Pinpoint the cell where the given text exists, returning its [x, y] midpoint coordinate. 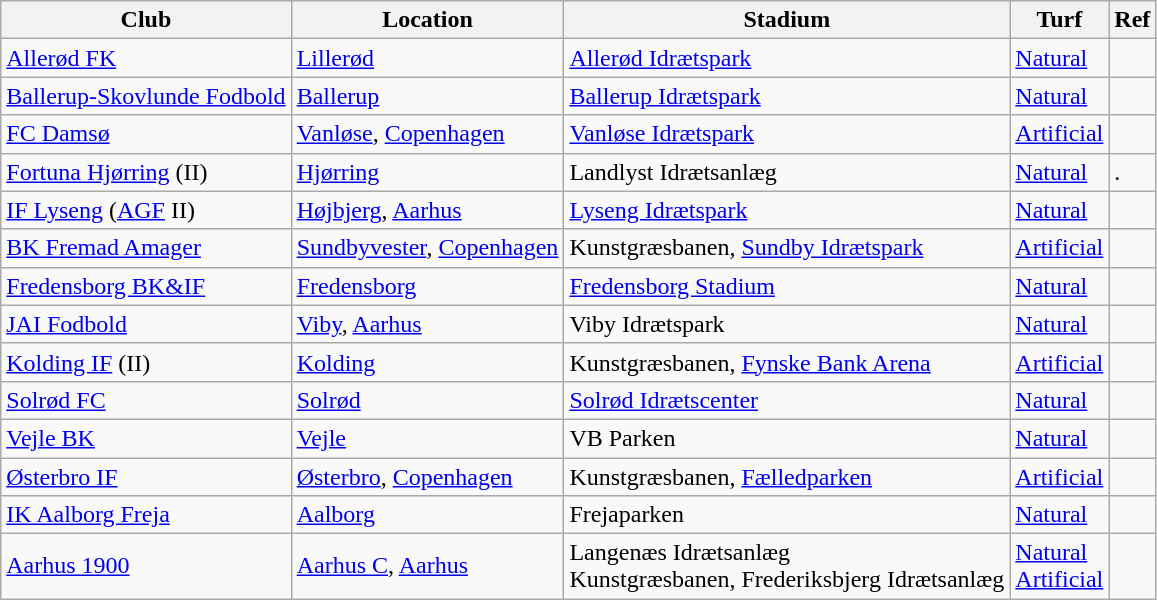
Solrød FC [146, 400]
Allerød FK [146, 58]
Vanløse Idrætspark [787, 134]
Ballerup [428, 96]
IK Aalborg Freja [146, 515]
Østerbro IF [146, 477]
Viby, Aarhus [428, 324]
Lillerød [428, 58]
Turf [1060, 20]
BK Fremad Amager [146, 248]
Ballerup-Skovlunde Fodbold [146, 96]
Kunstgræsbanen, Fælledparken [787, 477]
Sundbyvester, Copenhagen [428, 248]
Fredensborg BK&IF [146, 286]
Fredensborg [428, 286]
Lyseng Idrætspark [787, 210]
Location [428, 20]
Vanløse, Copenhagen [428, 134]
Kunstgræsbanen, Fynske Bank Arena [787, 362]
Aarhus C, Aarhus [428, 566]
Landlyst Idrætsanlæg [787, 172]
IF Lyseng (AGF II) [146, 210]
Ref [1132, 20]
Vejle BK [146, 438]
Vejle [428, 438]
Solrød Idrætscenter [787, 400]
VB Parken [787, 438]
Aarhus 1900 [146, 566]
. [1132, 172]
Viby Idrætspark [787, 324]
Kolding IF (II) [146, 362]
Hjørring [428, 172]
Fredensborg Stadium [787, 286]
Ballerup Idrætspark [787, 96]
Aalborg [428, 515]
Højbjerg, Aarhus [428, 210]
JAI Fodbold [146, 324]
Stadium [787, 20]
Fortuna Hjørring (II) [146, 172]
Østerbro, Copenhagen [428, 477]
Langenæs IdrætsanlægKunstgræsbanen, Frederiksbjerg Idrætsanlæg [787, 566]
Frejaparken [787, 515]
Kunstgræsbanen, Sundby Idrætspark [787, 248]
Solrød [428, 400]
Club [146, 20]
NaturalArtificial [1060, 566]
Kolding [428, 362]
FC Damsø [146, 134]
Allerød Idrætspark [787, 58]
